Capture the cell that displays the provided text and extract its [x, y] central coordinate. 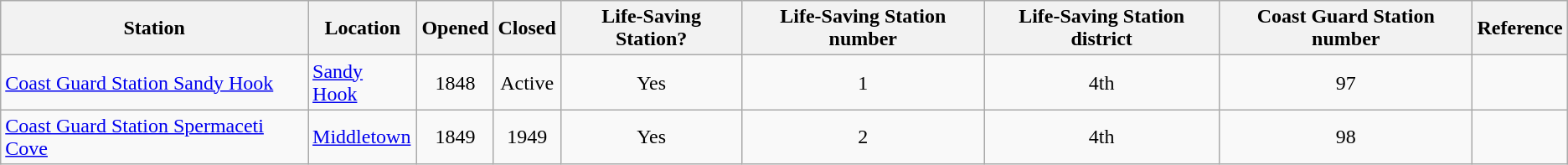
1848 [456, 82]
97 [1346, 82]
1 [863, 82]
Life-Saving Station district [1102, 28]
98 [1346, 137]
Coast Guard Station Sandy Hook [154, 82]
Sandy Hook [363, 82]
Life-Saving Station? [651, 28]
Closed [527, 28]
2 [863, 137]
Location [363, 28]
Reference [1519, 28]
Middletown [363, 137]
Station [154, 28]
Opened [456, 28]
Life-Saving Station number [863, 28]
Active [527, 82]
1849 [456, 137]
Coast Guard Station Spermaceti Cove [154, 137]
1949 [527, 137]
Coast Guard Station number [1346, 28]
